Extract the (X, Y) coordinate from the center of the cell holding the provided text.  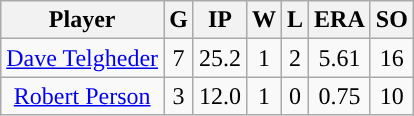
Player (82, 20)
10 (392, 96)
2 (294, 58)
L (294, 20)
W (264, 20)
0 (294, 96)
SO (392, 20)
5.61 (340, 58)
IP (220, 20)
7 (179, 58)
Robert Person (82, 96)
ERA (340, 20)
G (179, 20)
Dave Telgheder (82, 58)
0.75 (340, 96)
3 (179, 96)
12.0 (220, 96)
16 (392, 58)
25.2 (220, 58)
